Provide the (x, y) coordinate of the cell's center where the given text is located.  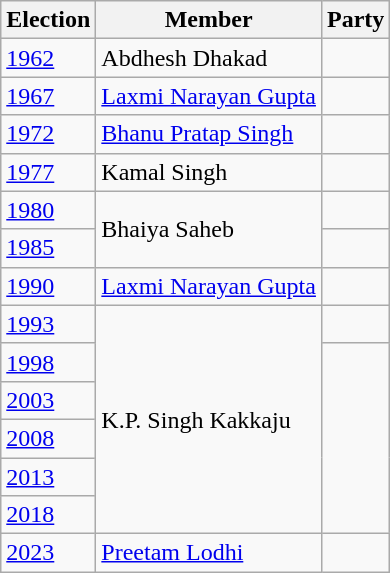
Bhanu Pratap Singh (209, 134)
2003 (48, 400)
1985 (48, 248)
1990 (48, 286)
Member (209, 20)
Party (355, 20)
Bhaiya Saheb (209, 229)
1980 (48, 210)
K.P. Singh Kakkaju (209, 419)
Kamal Singh (209, 172)
1998 (48, 362)
2013 (48, 477)
2023 (48, 553)
2008 (48, 438)
1972 (48, 134)
1962 (48, 58)
1967 (48, 96)
1977 (48, 172)
Abdhesh Dhakad (209, 58)
2018 (48, 515)
Preetam Lodhi (209, 553)
1993 (48, 324)
Election (48, 20)
